Provide the (x, y) coordinate of the cell's center where the given text is located.  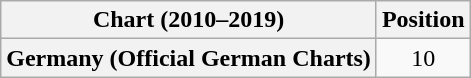
Chart (2010–2019) (189, 20)
Position (423, 20)
Germany (Official German Charts) (189, 58)
10 (423, 58)
